Identify which cell holds the provided text, then report its [X, Y] central coordinate. 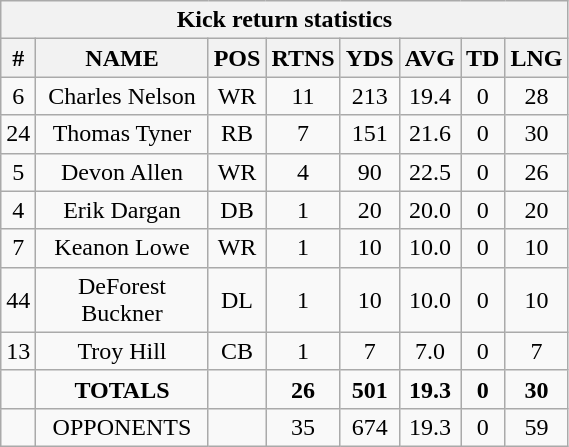
7.0 [430, 351]
OPPONENTS [122, 427]
Keanon Lowe [122, 248]
13 [18, 351]
AVG [430, 58]
RB [237, 134]
213 [370, 96]
DL [237, 300]
Erik Dargan [122, 210]
19.4 [430, 96]
TOTALS [122, 389]
5 [18, 172]
20.0 [430, 210]
TD [483, 58]
Charles Nelson [122, 96]
501 [370, 389]
28 [536, 96]
Kick return statistics [284, 20]
CB [237, 351]
POS [237, 58]
YDS [370, 58]
LNG [536, 58]
DB [237, 210]
6 [18, 96]
RTNS [303, 58]
11 [303, 96]
59 [536, 427]
24 [18, 134]
21.6 [430, 134]
35 [303, 427]
22.5 [430, 172]
44 [18, 300]
NAME [122, 58]
674 [370, 427]
# [18, 58]
Troy Hill [122, 351]
90 [370, 172]
Thomas Tyner [122, 134]
Devon Allen [122, 172]
DeForest Buckner [122, 300]
151 [370, 134]
